Capture the cell that displays the provided text and extract its (x, y) central coordinate. 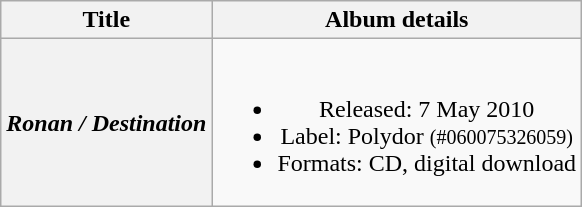
Album details (397, 20)
Title (106, 20)
Ronan / Destination (106, 122)
Released: 7 May 2010Label: Polydor (#060075326059)Formats: CD, digital download (397, 122)
